Extract the [x, y] coordinate from the center of the cell holding the provided text.  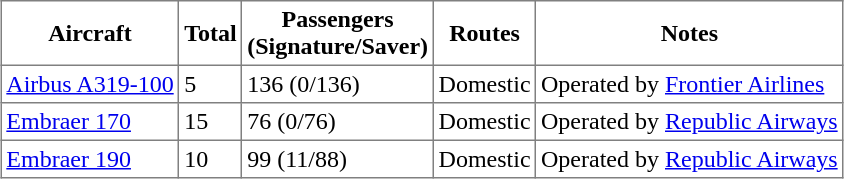
76 (0/76) [338, 122]
15 [210, 122]
Routes [484, 33]
Embraer 190 [90, 159]
Embraer 170 [90, 122]
99 (11/88) [338, 159]
Notes [690, 33]
5 [210, 84]
Total [210, 33]
Aircraft [90, 33]
10 [210, 159]
136 (0/136) [338, 84]
Airbus A319-100 [90, 84]
Operated by Frontier Airlines [690, 84]
Passengers(Signature/Saver) [338, 33]
